Find where the given text appears and provide that cell's center as [x, y] coordinate. 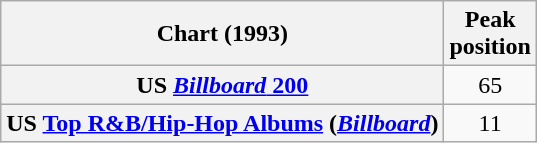
US Billboard 200 [222, 85]
US Top R&B/Hip-Hop Albums (Billboard) [222, 123]
65 [490, 85]
Peakposition [490, 34]
Chart (1993) [222, 34]
11 [490, 123]
